Capture the cell that displays the provided text and extract its [x, y] central coordinate. 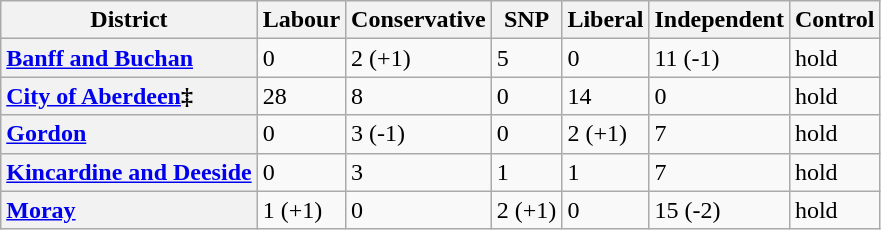
14 [606, 96]
3 (-1) [419, 134]
Banff and Buchan [129, 58]
Independent [719, 20]
11 (-1) [719, 58]
5 [526, 58]
SNP [526, 20]
District [129, 20]
Conservative [419, 20]
3 [419, 172]
15 (-2) [719, 210]
Liberal [606, 20]
Labour [301, 20]
Kincardine and Deeside [129, 172]
Gordon [129, 134]
City of Aberdeen‡ [129, 96]
Moray [129, 210]
8 [419, 96]
1 (+1) [301, 210]
28 [301, 96]
Control [834, 20]
